From the cell containing the given text, extract its center point as [x, y] coordinate. 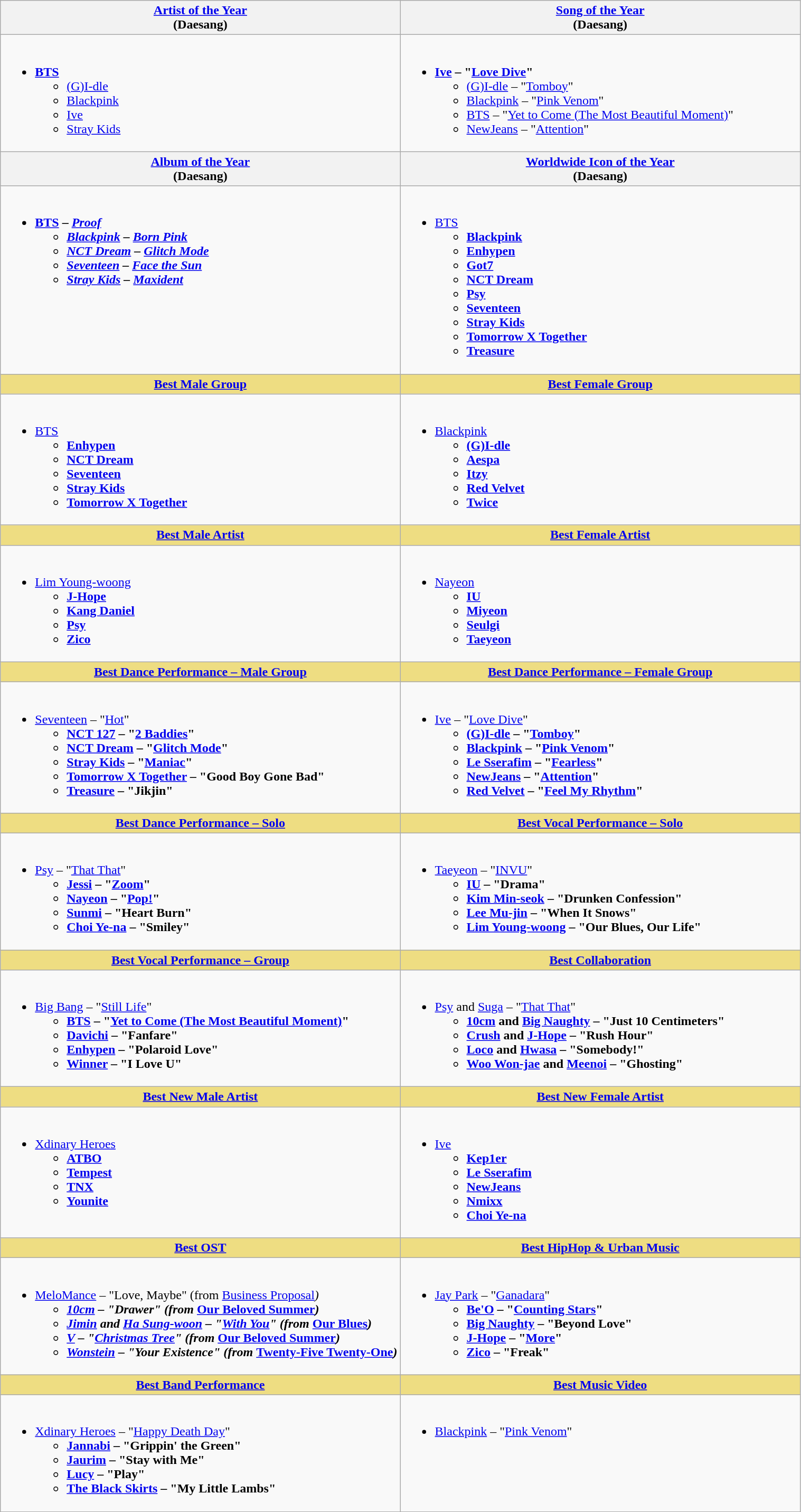
Seventeen – "Hot"NCT 127 – "2 Baddies"NCT Dream – "Glitch Mode"Stray Kids – "Maniac"Tomorrow X Together – "Good Boy Gone Bad"Treasure – "Jikjin" [201, 747]
IveKep1erLe SserafimNewJeansNmixxChoi Ye-na [600, 1172]
Xdinary HeroesATBOTempestTNXYounite [201, 1172]
Best Male Artist [201, 535]
Best Dance Performance – Male Group [201, 672]
Best Vocal Performance – Group [201, 960]
Best Dance Performance – Solo [201, 823]
Blackpink – "Pink Venom" [600, 1453]
Xdinary Heroes – "Happy Death Day"Jannabi – "Grippin' the Green"Jaurim – "Stay with Me"Lucy – "Play"The Black Skirts – "My Little Lambs" [201, 1453]
Taeyeon – "INVU"IU – "Drama"Kim Min-seok – "Drunken Confession"Lee Mu-jin – "When It Snows" Lim Young-woong – "Our Blues, Our Life" [600, 891]
Best OST [201, 1248]
Big Bang – "Still Life"BTS – "Yet to Come (The Most Beautiful Moment)"Davichi – "Fanfare"Enhypen – "Polaroid Love"Winner – "I Love U" [201, 1029]
NayeonIUMiyeonSeulgiTaeyeon [600, 603]
Lim Young-woongJ-HopeKang DanielPsyZico [201, 603]
Best Vocal Performance – Solo [600, 823]
Ive – "Love Dive"(G)I-dle – "Tomboy"Blackpink – "Pink Venom"Le Sserafim – "Fearless"NewJeans – "Attention"Red Velvet – "Feel My Rhythm" [600, 747]
Best Female Artist [600, 535]
Artist of the Year(Daesang) [201, 18]
Best HipHop & Urban Music [600, 1248]
BTS(G)I-dleBlackpinkIveStray Kids [201, 93]
Best New Female Artist [600, 1097]
Album of the Year(Daesang) [201, 169]
Best New Male Artist [201, 1097]
Song of the Year(Daesang) [600, 18]
BTS – ProofBlackpink – Born PinkNCT Dream – Glitch ModeSeventeen – Face the SunStray Kids – Maxident [201, 280]
Jay Park – "Ganadara" Be'O – "Counting Stars" Big Naughty – "Beyond Love" J-Hope – "More"Zico – "Freak" [600, 1316]
BTSBlackpinkEnhypenGot7NCT DreamPsySeventeenStray KidsTomorrow X TogetherTreasure [600, 280]
Psy – "That That" Jessi – "Zoom"Nayeon – "Pop!"Sunmi – "Heart Burn"Choi Ye-na – "Smiley" [201, 891]
Best Dance Performance – Female Group [600, 672]
Best Male Group [201, 384]
Ive – "Love Dive"(G)I-dle – "Tomboy"Blackpink – "Pink Venom"BTS – "Yet to Come (The Most Beautiful Moment)"NewJeans – "Attention" [600, 93]
Best Female Group [600, 384]
Best Collaboration [600, 960]
Blackpink(G)I-dleAespaItzyRed VelvetTwice [600, 459]
BTSEnhypenNCT DreamSeventeenStray KidsTomorrow X Together [201, 459]
Best Music Video [600, 1385]
Best Band Performance [201, 1385]
Worldwide Icon of the Year(Daesang) [600, 169]
